Extract the (x, y) coordinate from the center of the cell holding the provided text.  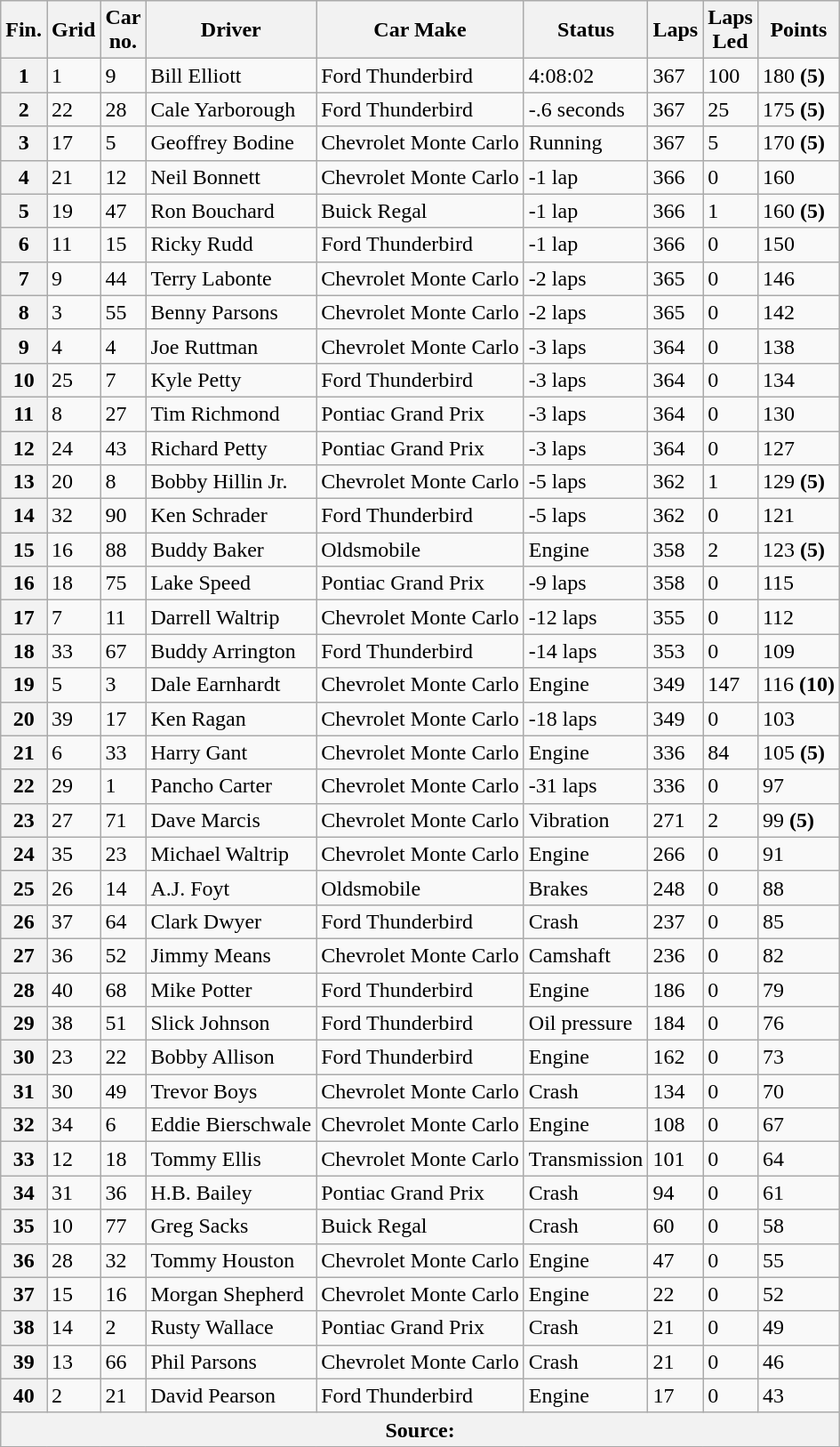
Cale Yarborough (231, 109)
Michael Waltrip (231, 854)
H.B. Bailey (231, 1193)
77 (123, 1226)
353 (676, 651)
Geoffrey Bodine (231, 143)
Richard Petty (231, 447)
Buddy Baker (231, 550)
Brakes (586, 888)
Ken Ragan (231, 719)
Neil Bonnett (231, 177)
112 (798, 617)
-12 laps (586, 617)
58 (798, 1226)
68 (123, 990)
101 (676, 1159)
271 (676, 820)
Tommy Ellis (231, 1159)
Bill Elliott (231, 76)
99 (5) (798, 820)
109 (798, 651)
-9 laps (586, 583)
85 (798, 921)
51 (123, 1024)
162 (676, 1057)
Running (586, 143)
186 (676, 990)
Grid (73, 30)
Points (798, 30)
160 (798, 177)
Oil pressure (586, 1024)
73 (798, 1057)
266 (676, 854)
Eddie Bierschwale (231, 1125)
66 (123, 1362)
44 (123, 278)
Clark Dwyer (231, 921)
Phil Parsons (231, 1362)
Dale Earnhardt (231, 685)
Jimmy Means (231, 955)
248 (676, 888)
Tim Richmond (231, 414)
Transmission (586, 1159)
-.6 seconds (586, 109)
Greg Sacks (231, 1226)
Status (586, 30)
105 (5) (798, 752)
71 (123, 820)
Slick Johnson (231, 1024)
123 (5) (798, 550)
150 (798, 245)
-31 laps (586, 786)
100 (731, 76)
82 (798, 955)
Terry Labonte (231, 278)
146 (798, 278)
Mike Potter (231, 990)
355 (676, 617)
76 (798, 1024)
Lake Speed (231, 583)
142 (798, 312)
97 (798, 786)
Tommy Houston (231, 1260)
Laps (676, 30)
84 (731, 752)
70 (798, 1091)
Trevor Boys (231, 1091)
108 (676, 1125)
60 (676, 1226)
129 (5) (798, 482)
Joe Ruttman (231, 346)
Benny Parsons (231, 312)
Ron Bouchard (231, 211)
75 (123, 583)
61 (798, 1193)
170 (5) (798, 143)
Harry Gant (231, 752)
94 (676, 1193)
103 (798, 719)
91 (798, 854)
David Pearson (231, 1395)
115 (798, 583)
4:08:02 (586, 76)
Fin. (24, 30)
180 (5) (798, 76)
Pancho Carter (231, 786)
Kyle Petty (231, 380)
Carno. (123, 30)
A.J. Foyt (231, 888)
116 (10) (798, 685)
127 (798, 447)
Morgan Shepherd (231, 1294)
237 (676, 921)
LapsLed (731, 30)
90 (123, 516)
-14 laps (586, 651)
184 (676, 1024)
46 (798, 1362)
Camshaft (586, 955)
175 (5) (798, 109)
79 (798, 990)
236 (676, 955)
Bobby Hillin Jr. (231, 482)
Vibration (586, 820)
-18 laps (586, 719)
Ricky Rudd (231, 245)
Rusty Wallace (231, 1328)
130 (798, 414)
Dave Marcis (231, 820)
138 (798, 346)
147 (731, 685)
Darrell Waltrip (231, 617)
121 (798, 516)
Buddy Arrington (231, 651)
Driver (231, 30)
Source: (420, 1429)
Ken Schrader (231, 516)
Bobby Allison (231, 1057)
Car Make (420, 30)
160 (5) (798, 211)
